For the text-containing cell, return its midpoint in [x, y] coordinate format. 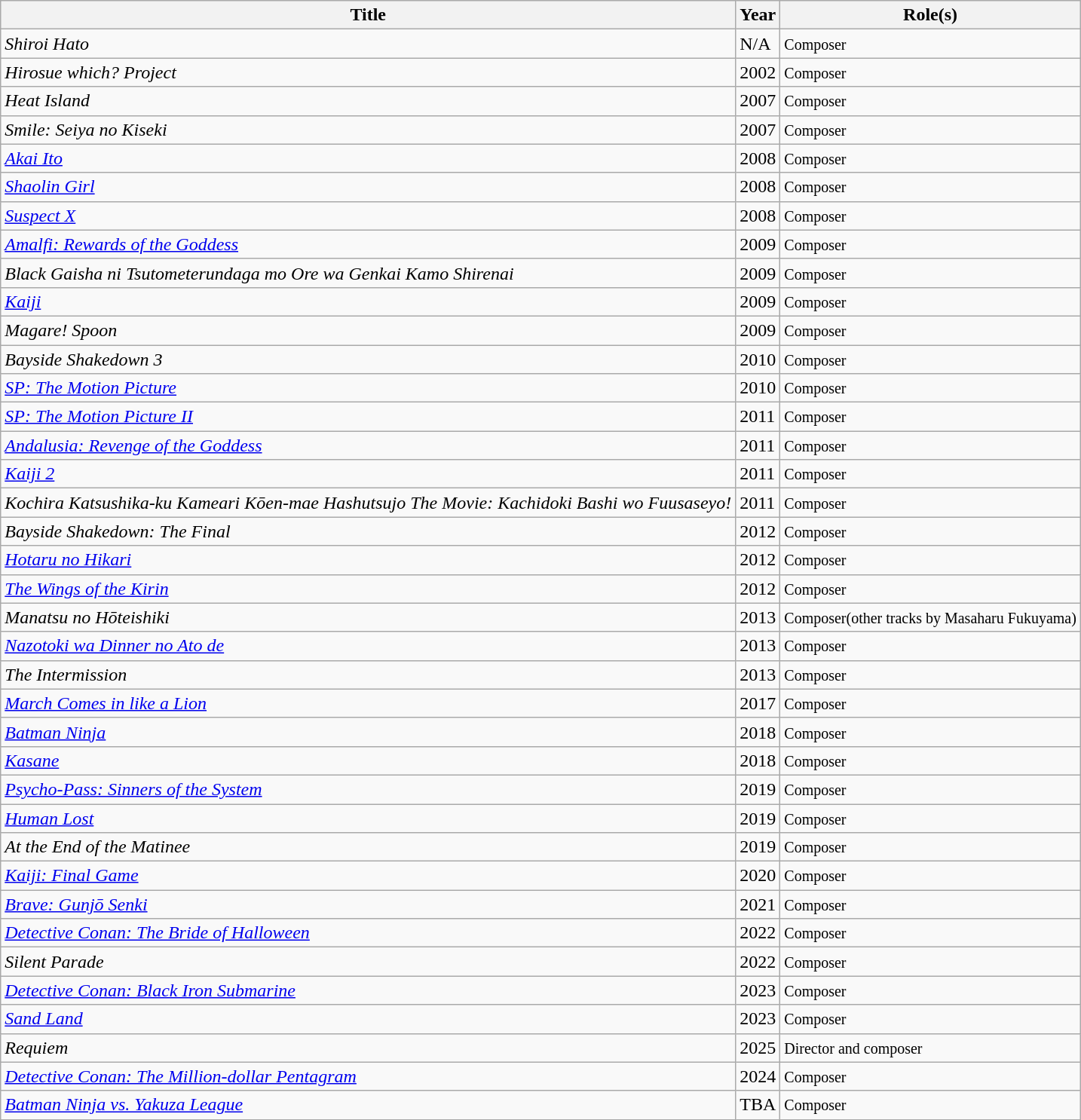
Batman Ninja vs. Yakuza League [368, 1105]
2025 [758, 1048]
Suspect X [368, 216]
Requiem [368, 1048]
Brave: Gunjō Senki [368, 904]
2002 [758, 72]
Manatsu no Hōteishiki [368, 617]
The Wings of the Kirin [368, 589]
Human Lost [368, 818]
Psycho-Pass: Sinners of the System [368, 789]
TBA [758, 1105]
Director and composer [930, 1048]
Shiroi Hato [368, 44]
Smile: Seiya no Kiseki [368, 130]
Hotaru no Hikari [368, 560]
Magare! Spoon [368, 330]
The Intermission [368, 675]
Nazotoki wa Dinner no Ato de [368, 646]
Kochira Katsushika-ku Kameari Kōen-mae Hashutsujo The Movie: Kachidoki Bashi wo Fuusaseyo! [368, 503]
SP: The Motion Picture II [368, 417]
Role(s) [930, 15]
Andalusia: Revenge of the Goddess [368, 445]
March Comes in like a Lion [368, 703]
Title [368, 15]
Kasane [368, 760]
2017 [758, 703]
Detective Conan: The Bride of Halloween [368, 933]
Bayside Shakedown: The Final [368, 531]
N/A [758, 44]
Year [758, 15]
Detective Conan: Black Iron Submarine [368, 990]
Akai Ito [368, 158]
2024 [758, 1076]
Kaiji [368, 301]
Sand Land [368, 1019]
Batman Ninja [368, 732]
At the End of the Matinee [368, 847]
2020 [758, 876]
Bayside Shakedown 3 [368, 360]
Kaiji 2 [368, 474]
Composer(other tracks by Masaharu Fukuyama) [930, 617]
Hirosue which? Project [368, 72]
Kaiji: Final Game [368, 876]
Heat Island [368, 101]
2021 [758, 904]
Detective Conan: The Million-dollar Pentagram [368, 1076]
SP: The Motion Picture [368, 388]
Shaolin Girl [368, 187]
Black Gaisha ni Tsutometerundaga mo Ore wa Genkai Kamo Shirenai [368, 273]
Silent Parade [368, 962]
Amalfi: Rewards of the Goddess [368, 244]
